Locate the cell with the specified text and output its [x, y] center coordinate. 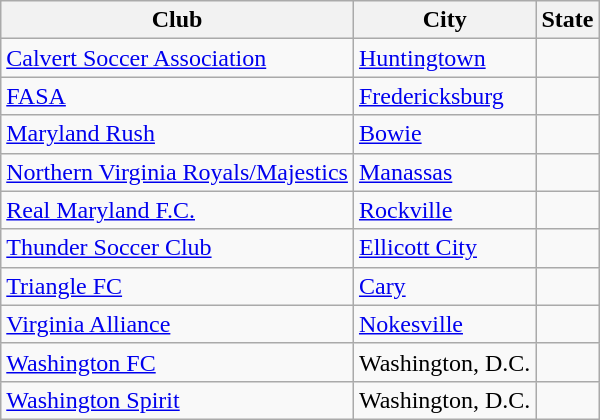
Rockville [444, 210]
Calvert Soccer Association [178, 58]
Fredericksburg [444, 96]
Triangle FC [178, 286]
Ellicott City [444, 248]
Washington Spirit [178, 400]
Maryland Rush [178, 134]
Cary [444, 286]
State [568, 20]
Virginia Alliance [178, 324]
Washington FC [178, 362]
Real Maryland F.C. [178, 210]
City [444, 20]
Northern Virginia Royals/Majestics [178, 172]
Thunder Soccer Club [178, 248]
Club [178, 20]
Nokesville [444, 324]
Bowie [444, 134]
FASA [178, 96]
Huntingtown [444, 58]
Manassas [444, 172]
